Identify which cell holds the provided text, then report its (X, Y) central coordinate. 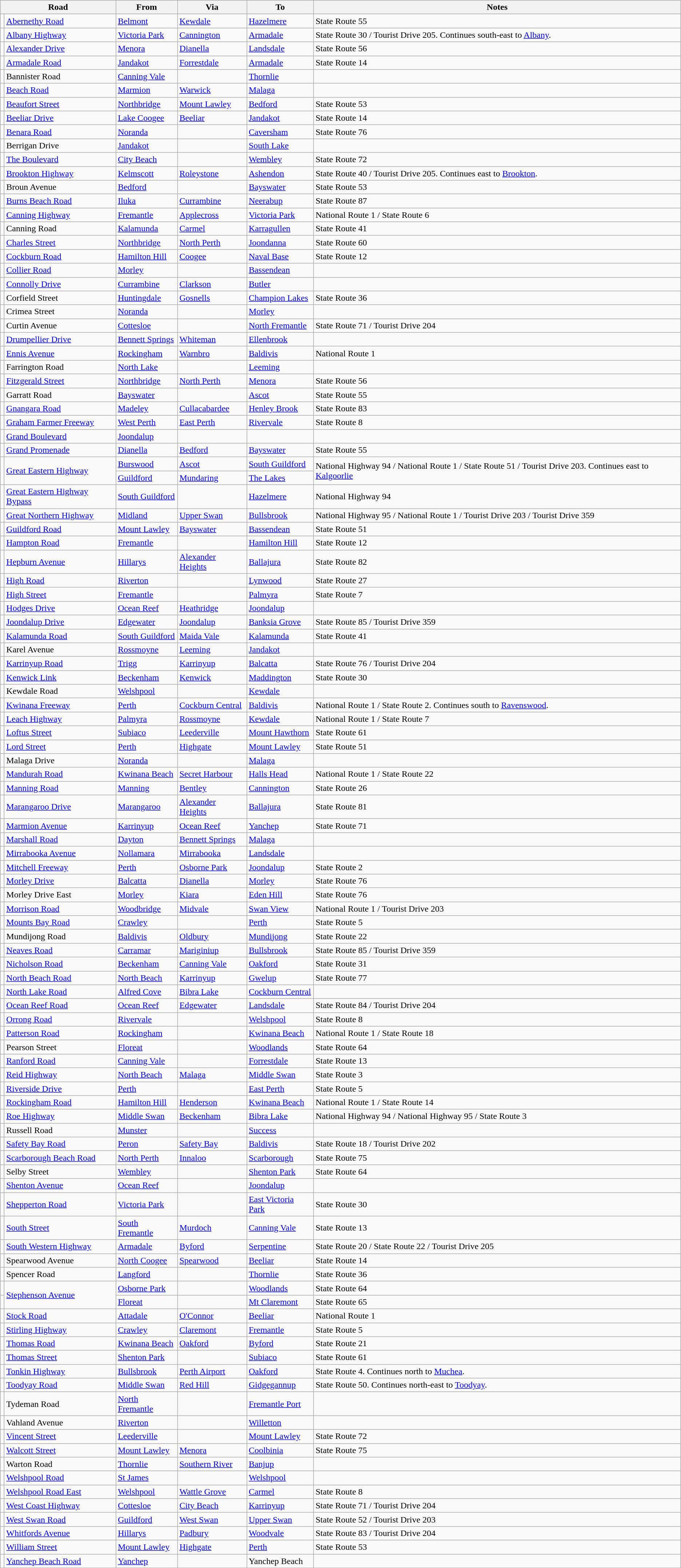
Iluka (146, 201)
Scarborough (280, 1158)
Safety Bay (212, 1144)
Great Northern Highway (60, 515)
Rockingham Road (60, 1103)
Marmion Avenue (60, 825)
Broun Avenue (60, 187)
Warton Road (60, 1464)
Maddington (280, 677)
High Street (60, 594)
State Route 3 (497, 1075)
Nollamara (146, 853)
Mounts Bay Road (60, 923)
Hepburn Avenue (60, 561)
Charles Street (60, 243)
Belmont (146, 21)
Selby Street (60, 1172)
Roe Highway (60, 1116)
Kelmscott (146, 173)
Shenton Avenue (60, 1185)
Karrinyup Road (60, 664)
Whiteman (212, 339)
Spearwood Avenue (60, 1260)
Red Hill (212, 1385)
Mariginiup (212, 950)
St James (146, 1478)
Via (212, 7)
State Route 83 / Tourist Drive 204 (497, 1533)
State Route 52 / Tourist Drive 203 (497, 1519)
Innaloo (212, 1158)
From (146, 7)
Nicholson Road (60, 964)
West Perth (146, 423)
Connolly Drive (60, 284)
Thomas Street (60, 1357)
Karragullen (280, 229)
Bannister Road (60, 76)
State Route 77 (497, 978)
Whitfords Avenue (60, 1533)
Burns Beach Road (60, 201)
Lord Street (60, 747)
Tydeman Road (60, 1404)
Drumpellier Drive (60, 339)
Woodvale (280, 1533)
Ranford Road (60, 1061)
Mandurah Road (60, 774)
Beach Road (60, 90)
National Highway 94 / National Route 1 / State Route 51 / Tourist Drive 203. Continues east to Kalgoorlie (497, 471)
Madeley (146, 409)
Ashendon (280, 173)
State Route 71 (497, 825)
Crimea Street (60, 312)
State Route 60 (497, 243)
South Lake (280, 145)
Curtin Avenue (60, 325)
Canning Highway (60, 215)
Wattle Grove (212, 1492)
Serpentine (280, 1247)
Attadale (146, 1316)
Welshpool Road East (60, 1492)
State Route 81 (497, 807)
Spencer Road (60, 1274)
State Route 65 (497, 1302)
Yanchep Beach Road (60, 1561)
Neaves Road (60, 950)
National Route 1 / State Route 6 (497, 215)
Fremantle Port (280, 1404)
Farrington Road (60, 367)
Fitzgerald Street (60, 381)
Mundaring (212, 478)
Swan View (280, 909)
Mt Claremont (280, 1302)
Great Eastern Highway (60, 471)
Loftus Street (60, 733)
Maida Vale (212, 636)
Canning Road (60, 229)
State Route 30 / Tourist Drive 205. Continues south-east to Albany. (497, 35)
Russell Road (60, 1130)
National Route 1 / State Route 18 (497, 1033)
National Route 1 / State Route 7 (497, 719)
State Route 82 (497, 561)
Mount Hawthorn (280, 733)
Tonkin Highway (60, 1371)
The Lakes (280, 478)
William Street (60, 1547)
Gnangara Road (60, 409)
West Coast Highway (60, 1505)
Marshall Road (60, 839)
National Route 1 / State Route 2. Continues south to Ravenswood. (497, 705)
State Route 84 / Tourist Drive 204 (497, 1005)
Cockburn Road (60, 256)
South Fremantle (146, 1228)
Midvale (212, 909)
Morley Drive East (60, 895)
Munster (146, 1130)
North Beach Road (60, 978)
Bentley (212, 788)
Kiara (212, 895)
Welshpool Road (60, 1478)
Kwinana Freeway (60, 705)
Butler (280, 284)
State Route 76 / Tourist Drive 204 (497, 664)
Secret Harbour (212, 774)
Marmion (146, 90)
Applecross (212, 215)
Eden Hill (280, 895)
State Route 2 (497, 867)
Manning Road (60, 788)
Hodges Drive (60, 608)
Hampton Road (60, 543)
Albany Highway (60, 35)
Neerabup (280, 201)
Road (58, 7)
Kenwick (212, 677)
Vahland Avenue (60, 1423)
Vincent Street (60, 1436)
Midland (146, 515)
North Coogee (146, 1260)
Oldbury (212, 936)
Walcott Street (60, 1450)
Banjup (280, 1464)
Claremont (212, 1330)
Coogee (212, 256)
Grand Boulevard (60, 436)
Notes (497, 7)
Lake Coogee (146, 118)
State Route 26 (497, 788)
Corfield Street (60, 298)
National Route 1 / State Route 22 (497, 774)
Peron (146, 1144)
Trigg (146, 664)
Brookton Highway (60, 173)
Henley Brook (280, 409)
National Route 1 / Tourist Drive 203 (497, 909)
Armadale Road (60, 63)
State Route 50. Continues north-east to Toodyay. (497, 1385)
Marangaroo Drive (60, 807)
Clarkson (212, 284)
North Lake Road (60, 992)
Halls Head (280, 774)
Graham Farmer Freeway (60, 423)
Dayton (146, 839)
Joondanna (280, 243)
Thomas Road (60, 1344)
Karel Avenue (60, 650)
State Route 27 (497, 580)
Gwelup (280, 978)
Manning (146, 788)
North Lake (146, 367)
National Highway 95 / National Route 1 / Tourist Drive 203 / Tourist Drive 359 (497, 515)
The Boulevard (60, 159)
O'Connor (212, 1316)
Riverside Drive (60, 1088)
Gosnells (212, 298)
Willetton (280, 1423)
National Highway 94 / National Highway 95 / State Route 3 (497, 1116)
Malaga Drive (60, 760)
Beeliar Drive (60, 118)
State Route 7 (497, 594)
Langford (146, 1274)
East Victoria Park (280, 1204)
Marangaroo (146, 807)
Toodyay Road (60, 1385)
Naval Base (280, 256)
Stephenson Avenue (60, 1295)
Ennis Avenue (60, 353)
Burswood (146, 464)
Alexander Drive (60, 49)
State Route 87 (497, 201)
Garratt Road (60, 395)
Joondalup Drive (60, 622)
State Route 40 / Tourist Drive 205. Continues east to Brookton. (497, 173)
High Road (60, 580)
Reid Highway (60, 1075)
Murdoch (212, 1228)
Kenwick Link (60, 677)
Stock Road (60, 1316)
Perth Airport (212, 1371)
Beaufort Street (60, 104)
Patterson Road (60, 1033)
To (280, 7)
State Route 22 (497, 936)
State Route 4. Continues north to Muchea. (497, 1371)
Stirling Highway (60, 1330)
State Route 31 (497, 964)
Cullacabardee (212, 409)
Guildford Road (60, 529)
National Highway 94 (497, 497)
Carramar (146, 950)
Leach Highway (60, 719)
Padbury (212, 1533)
Roleystone (212, 173)
Berrigan Drive (60, 145)
Yanchep Beach (280, 1561)
Coolbinia (280, 1450)
State Route 18 / Tourist Drive 202 (497, 1144)
Scarborough Beach Road (60, 1158)
Mirrabooka (212, 853)
Great Eastern Highway Bypass (60, 497)
Southern River (212, 1464)
Benara Road (60, 132)
Spearwood (212, 1260)
Kewdale Road (60, 691)
Lynwood (280, 580)
Pearson Street (60, 1047)
Champion Lakes (280, 298)
Mundijong (280, 936)
West Swan Road (60, 1519)
Success (280, 1130)
Morley Drive (60, 881)
Collier Road (60, 270)
Gidgegannup (280, 1385)
Morrison Road (60, 909)
South Street (60, 1228)
State Route 21 (497, 1344)
Warwick (212, 90)
National Route 1 / State Route 14 (497, 1103)
Warnbro (212, 353)
Woodbridge (146, 909)
Henderson (212, 1103)
Shepperton Road (60, 1204)
Orrong Road (60, 1019)
Alfred Cove (146, 992)
Ellenbrook (280, 339)
Abernethy Road (60, 21)
Mundijong Road (60, 936)
Ocean Reef Road (60, 1005)
South Western Highway (60, 1247)
Grand Promenade (60, 450)
West Swan (212, 1519)
State Route 20 / State Route 22 / Tourist Drive 205 (497, 1247)
Caversham (280, 132)
State Route 83 (497, 409)
Mirrabooka Avenue (60, 853)
Huntingdale (146, 298)
Mitchell Freeway (60, 867)
Safety Bay Road (60, 1144)
Heathridge (212, 608)
Banksia Grove (280, 622)
Kalamunda Road (60, 636)
